Capture the cell that displays the provided text and extract its (X, Y) central coordinate. 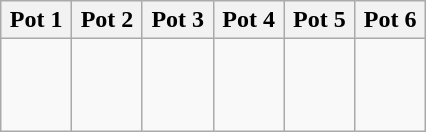
Pot 1 (36, 20)
Pot 4 (248, 20)
Pot 6 (390, 20)
Pot 3 (178, 20)
Pot 5 (320, 20)
Pot 2 (108, 20)
